Extract the [x, y] coordinate from the center of the cell holding the provided text.  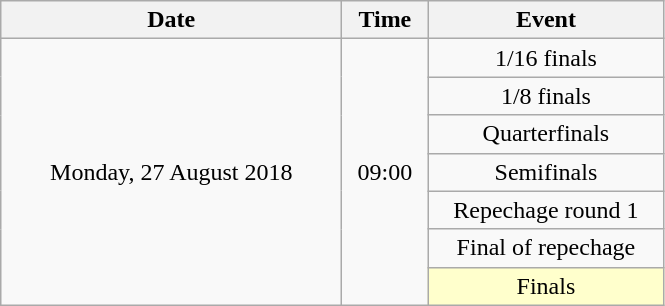
Event [546, 20]
Time [385, 20]
1/8 finals [546, 96]
Semifinals [546, 172]
Monday, 27 August 2018 [172, 172]
Repechage round 1 [546, 210]
Date [172, 20]
Finals [546, 286]
Final of repechage [546, 248]
09:00 [385, 172]
1/16 finals [546, 58]
Quarterfinals [546, 134]
